Detect which cell encompasses the target text, then output its (X, Y) center coordinate. 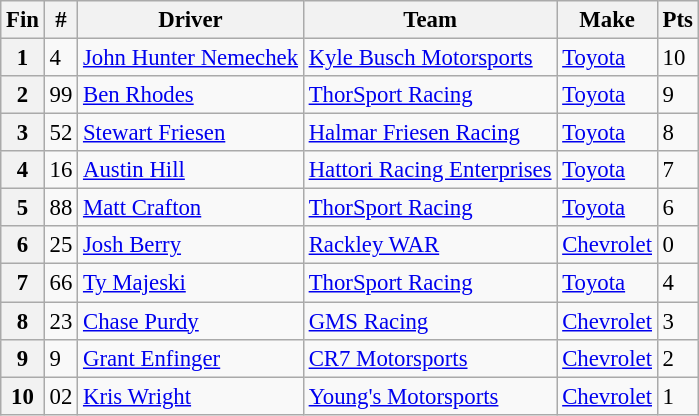
Kyle Busch Motorsports (430, 58)
02 (60, 396)
99 (60, 95)
Halmar Friesen Racing (430, 133)
Ben Rhodes (191, 95)
Austin Hill (191, 170)
Stewart Friesen (191, 133)
Rackley WAR (430, 245)
Young's Motorsports (430, 396)
52 (60, 133)
Driver (191, 20)
88 (60, 208)
Kris Wright (191, 396)
John Hunter Nemechek (191, 58)
Team (430, 20)
Pts (678, 20)
Matt Crafton (191, 208)
Grant Enfinger (191, 358)
Fin (23, 20)
16 (60, 170)
Chase Purdy (191, 321)
# (60, 20)
Make (607, 20)
25 (60, 245)
GMS Racing (430, 321)
Hattori Racing Enterprises (430, 170)
CR7 Motorsports (430, 358)
Ty Majeski (191, 283)
66 (60, 283)
0 (678, 245)
23 (60, 321)
5 (23, 208)
Josh Berry (191, 245)
